Search for the cell housing the specified text and yield its [x, y] center coordinate. 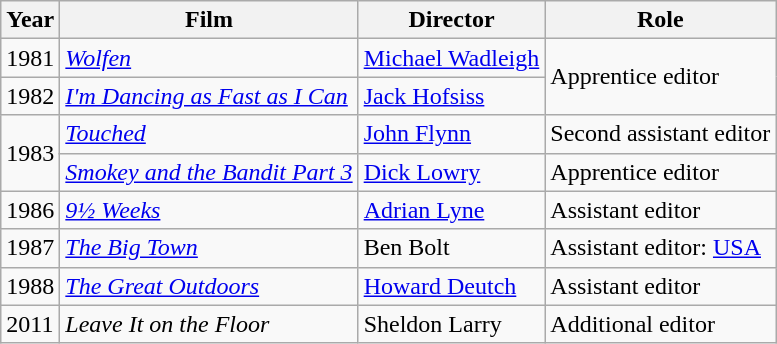
Leave It on the Floor [209, 324]
Additional editor [660, 324]
John Flynn [452, 134]
The Great Outdoors [209, 286]
2011 [30, 324]
Howard Deutch [452, 286]
1981 [30, 58]
Wolfen [209, 58]
Role [660, 20]
The Big Town [209, 248]
Smokey and the Bandit Part 3 [209, 172]
1982 [30, 96]
Director [452, 20]
9½ Weeks [209, 210]
Adrian Lyne [452, 210]
I'm Dancing as Fast as I Can [209, 96]
Michael Wadleigh [452, 58]
Year [30, 20]
Touched [209, 134]
1986 [30, 210]
Dick Lowry [452, 172]
1987 [30, 248]
Film [209, 20]
Ben Bolt [452, 248]
Jack Hofsiss [452, 96]
1988 [30, 286]
1983 [30, 153]
Sheldon Larry [452, 324]
Second assistant editor [660, 134]
Assistant editor: USA [660, 248]
